Output the (x, y) coordinate of the center of the cell containing the given text.  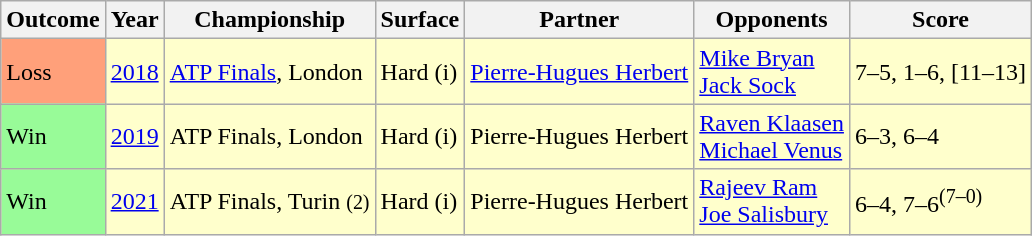
Mike Bryan Jack Sock (772, 72)
Opponents (772, 20)
2021 (134, 202)
7–5, 1–6, [11–13] (940, 72)
Surface (420, 20)
Partner (580, 20)
6–4, 7–6(7–0) (940, 202)
Loss (53, 72)
Outcome (53, 20)
Year (134, 20)
Championship (270, 20)
Score (940, 20)
Raven Klaasen Michael Venus (772, 136)
6–3, 6–4 (940, 136)
2018 (134, 72)
Rajeev Ram Joe Salisbury (772, 202)
ATP Finals, Turin (2) (270, 202)
2019 (134, 136)
